For the text-containing cell, return its midpoint in [x, y] coordinate format. 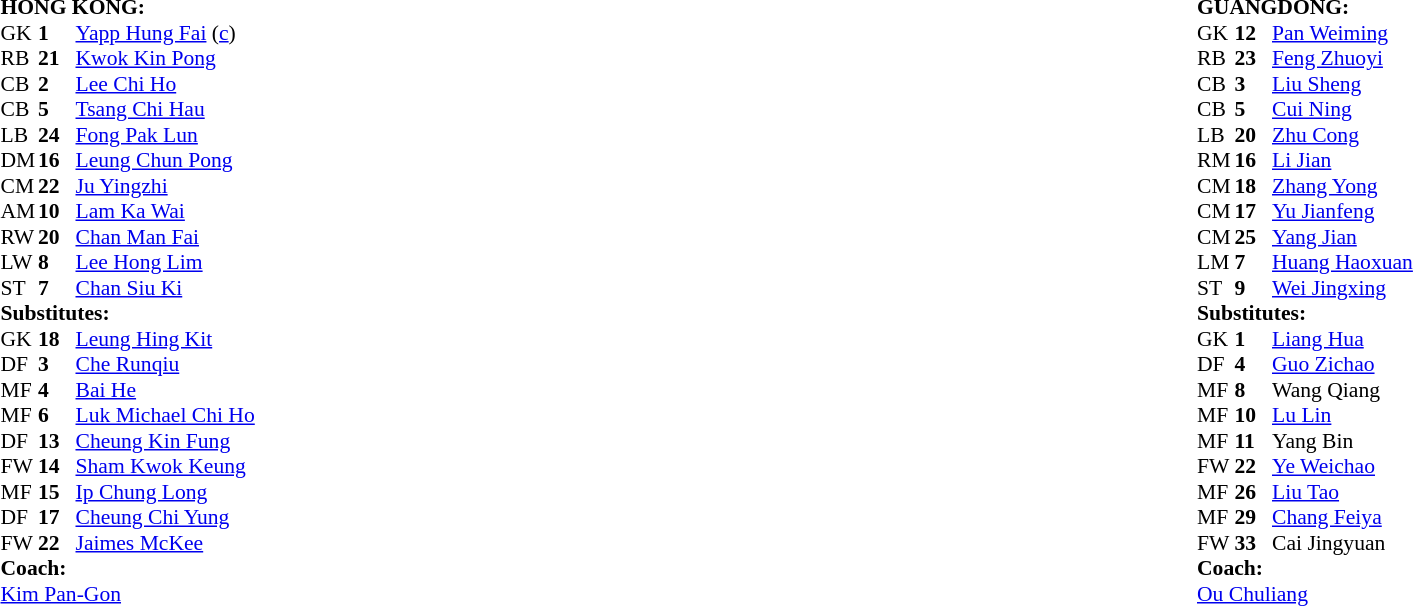
AM [19, 211]
LW [19, 263]
Cheung Kin Fung [166, 441]
Leung Chun Pong [166, 161]
LM [1216, 263]
Lee Chi Ho [166, 84]
Cai Jingyuan [1342, 543]
25 [1254, 237]
29 [1254, 517]
Feng Zhuoyi [1342, 59]
Cui Ning [1342, 109]
RW [19, 237]
Bai He [166, 390]
Fong Pak Lun [166, 135]
Jaimes McKee [166, 543]
Wang Qiang [1342, 390]
Ye Weichao [1342, 467]
Lu Lin [1342, 415]
RM [1216, 161]
Chan Siu Ki [166, 288]
Yapp Hung Fai (c) [166, 33]
9 [1254, 288]
Ju Yingzhi [166, 186]
Chang Feiya [1342, 517]
14 [57, 467]
Wei Jingxing [1342, 288]
11 [1254, 441]
Che Runqiu [166, 365]
13 [57, 441]
12 [1254, 33]
Kwok Kin Pong [166, 59]
Yang Bin [1342, 441]
Lee Hong Lim [166, 263]
DM [19, 161]
Liu Sheng [1342, 84]
Chan Man Fai [166, 237]
Zhang Yong [1342, 186]
2 [57, 84]
Tsang Chi Hau [166, 109]
6 [57, 415]
Ip Chung Long [166, 492]
33 [1254, 543]
Lam Ka Wai [166, 211]
Yang Jian [1342, 237]
Sham Kwok Keung [166, 467]
Zhu Cong [1342, 135]
Liu Tao [1342, 492]
Guo Zichao [1342, 365]
24 [57, 135]
Huang Haoxuan [1342, 263]
Li Jian [1342, 161]
21 [57, 59]
26 [1254, 492]
Pan Weiming [1342, 33]
Cheung Chi Yung [166, 517]
Yu Jianfeng [1342, 211]
23 [1254, 59]
Luk Michael Chi Ho [166, 415]
Liang Hua [1342, 339]
15 [57, 492]
Leung Hing Kit [166, 339]
